Scan for the cell matching the given text and deliver its (X, Y) coordinate at center. 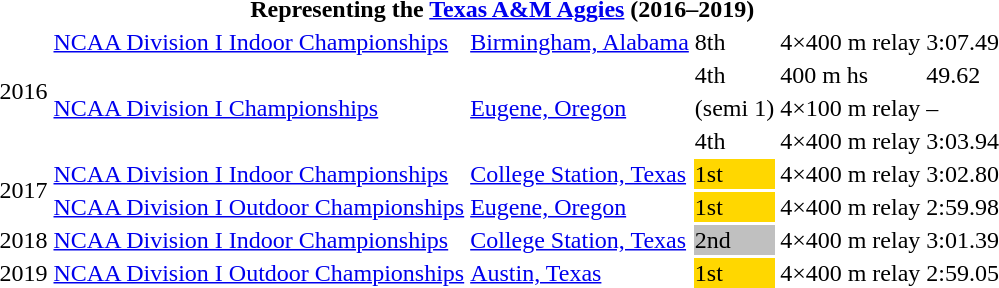
2nd (734, 240)
Austin, Texas (580, 273)
8th (734, 42)
Birmingham, Alabama (580, 42)
(semi 1) (734, 108)
NCAA Division I Championships (259, 108)
4×100 m relay (850, 108)
400 m hs (850, 75)
